Return [X, Y] of the center of cell containing provided text 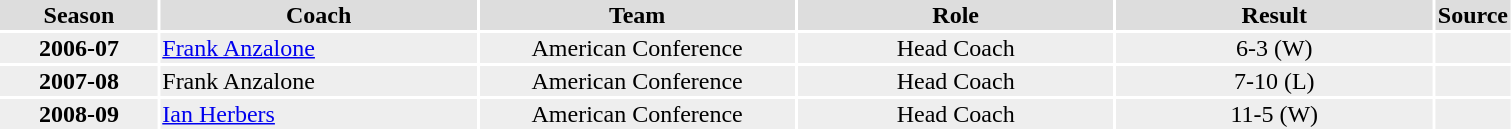
11-5 (W) [1274, 114]
2008-09 [79, 114]
6-3 (W) [1274, 48]
Role [956, 15]
2007-08 [79, 81]
Season [79, 15]
Ian Herbers [319, 114]
Result [1274, 15]
Coach [319, 15]
7-10 (L) [1274, 81]
Source [1473, 15]
2006-07 [79, 48]
Team [637, 15]
